Find where the given text appears and provide that cell's center as (X, Y) coordinate. 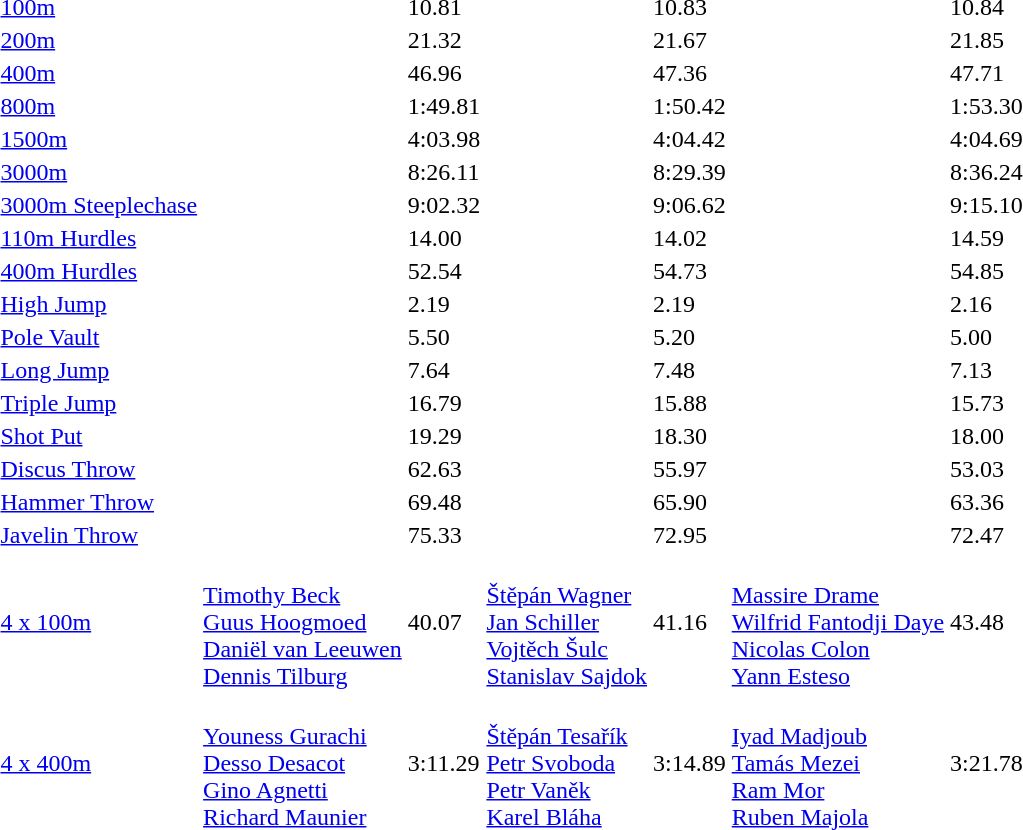
54.73 (690, 271)
8:29.39 (690, 172)
Massire DrameWilfrid Fantodji DayeNicolas ColonYann Esteso (838, 622)
46.96 (444, 73)
41.16 (690, 622)
Štěpán WagnerJan SchillerVojtěch ŠulcStanislav Sajdok (567, 622)
19.29 (444, 436)
21.32 (444, 40)
8:26.11 (444, 172)
9:06.62 (690, 205)
14.00 (444, 238)
18.30 (690, 436)
15.88 (690, 403)
55.97 (690, 469)
69.48 (444, 502)
21.67 (690, 40)
72.95 (690, 535)
75.33 (444, 535)
1:50.42 (690, 106)
40.07 (444, 622)
52.54 (444, 271)
62.63 (444, 469)
4:03.98 (444, 139)
16.79 (444, 403)
5.50 (444, 337)
65.90 (690, 502)
7.48 (690, 370)
7.64 (444, 370)
9:02.32 (444, 205)
4:04.42 (690, 139)
14.02 (690, 238)
Timothy BeckGuus HoogmoedDaniël van LeeuwenDennis Tilburg (303, 622)
47.36 (690, 73)
1:49.81 (444, 106)
5.20 (690, 337)
